Detect which cell encompasses the target text, then output its [X, Y] center coordinate. 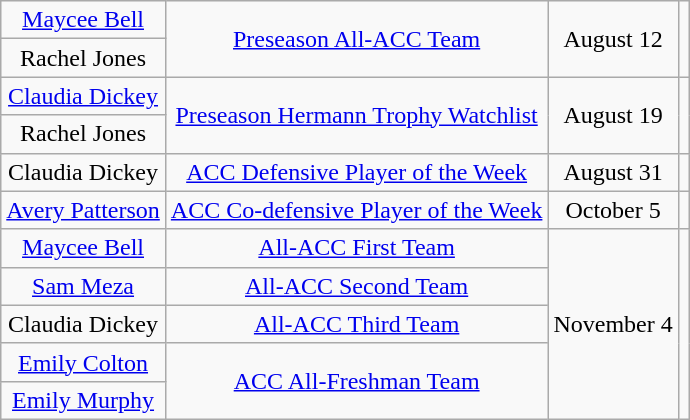
August 19 [613, 115]
All-ACC First Team [356, 248]
Emily Murphy [84, 400]
Avery Patterson [84, 210]
All-ACC Third Team [356, 324]
October 5 [613, 210]
Sam Meza [84, 286]
ACC Defensive Player of the Week [356, 172]
ACC Co-defensive Player of the Week [356, 210]
All-ACC Second Team [356, 286]
August 12 [613, 39]
ACC All-Freshman Team [356, 381]
November 4 [613, 324]
Preseason All-ACC Team [356, 39]
August 31 [613, 172]
Emily Colton [84, 362]
Preseason Hermann Trophy Watchlist [356, 115]
